Detect which cell encompasses the target text, then output its (X, Y) center coordinate. 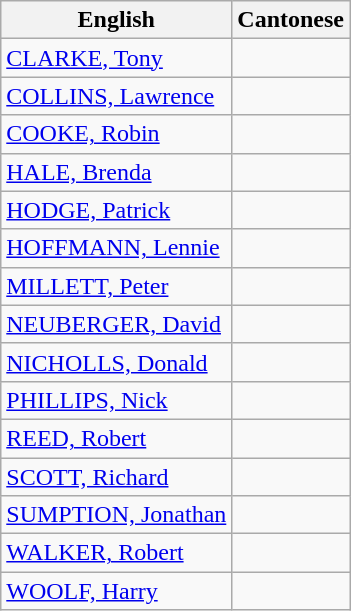
COLLINS, Lawrence (116, 96)
HODGE, Patrick (116, 210)
REED, Robert (116, 438)
NICHOLLS, Donald (116, 362)
SUMPTION, Jonathan (116, 515)
English (116, 20)
HALE, Brenda (116, 172)
Cantonese (291, 20)
COOKE, Robin (116, 134)
WALKER, Robert (116, 553)
NEUBERGER, David (116, 324)
WOOLF, Harry (116, 591)
HOFFMANN, Lennie (116, 248)
SCOTT, Richard (116, 477)
CLARKE, Tony (116, 58)
MILLETT, Peter (116, 286)
PHILLIPS, Nick (116, 400)
